Determine the [X, Y] coordinate at the center of the cell enclosing the given text.  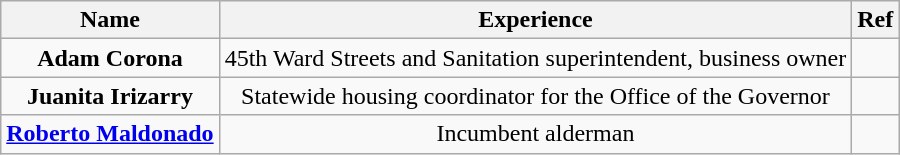
Statewide housing coordinator for the Office of the Governor [536, 96]
45th Ward Streets and Sanitation superintendent, business owner [536, 58]
Juanita Irizarry [110, 96]
Roberto Maldonado [110, 134]
Name [110, 20]
Ref [876, 20]
Incumbent alderman [536, 134]
Adam Corona [110, 58]
Experience [536, 20]
